Search for the cell housing the specified text and yield its (X, Y) center coordinate. 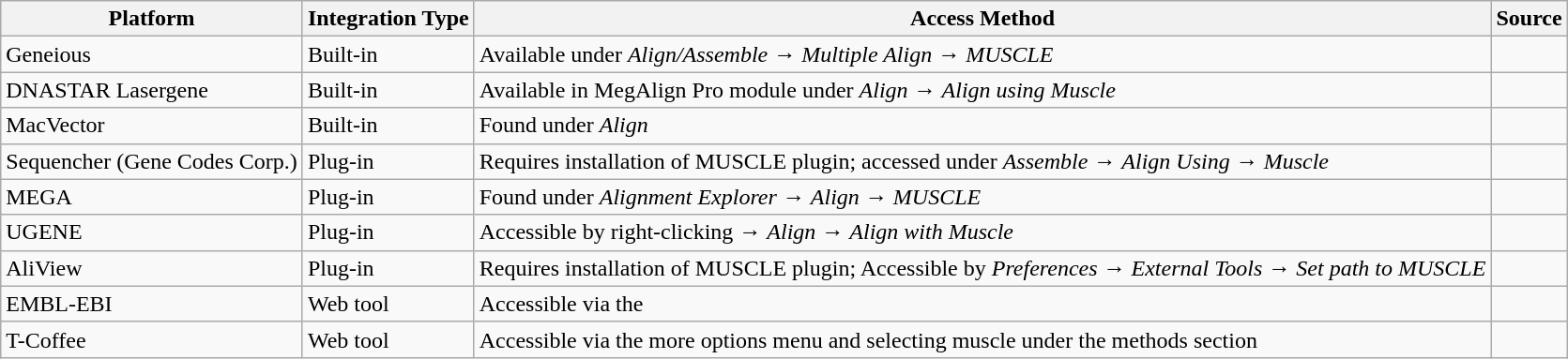
Access Method (982, 19)
Requires installation of MUSCLE plugin; accessed under Assemble → Align Using → Muscle (982, 161)
Available in MegAlign Pro module under Align → Align using Muscle (982, 90)
Integration Type (388, 19)
Geneious (152, 54)
Platform (152, 19)
Found under Alignment Explorer → Align → MUSCLE (982, 197)
UGENE (152, 232)
Sequencher (Gene Codes Corp.) (152, 161)
MEGA (152, 197)
T-Coffee (152, 339)
Found under Align (982, 126)
Source (1530, 19)
DNASTAR Lasergene (152, 90)
Available under Align/Assemble → Multiple Align → MUSCLE (982, 54)
Accessible via the more options menu and selecting muscle under the methods section (982, 339)
Accessible by right-clicking → Align → Align with Muscle (982, 232)
Accessible via the (982, 304)
AliView (152, 268)
EMBL-EBI (152, 304)
MacVector (152, 126)
Requires installation of MUSCLE plugin; Accessible by Preferences → External Tools → Set path to MUSCLE (982, 268)
